Return the (x, y) coordinate for the center point of the cell that contains the specified text.  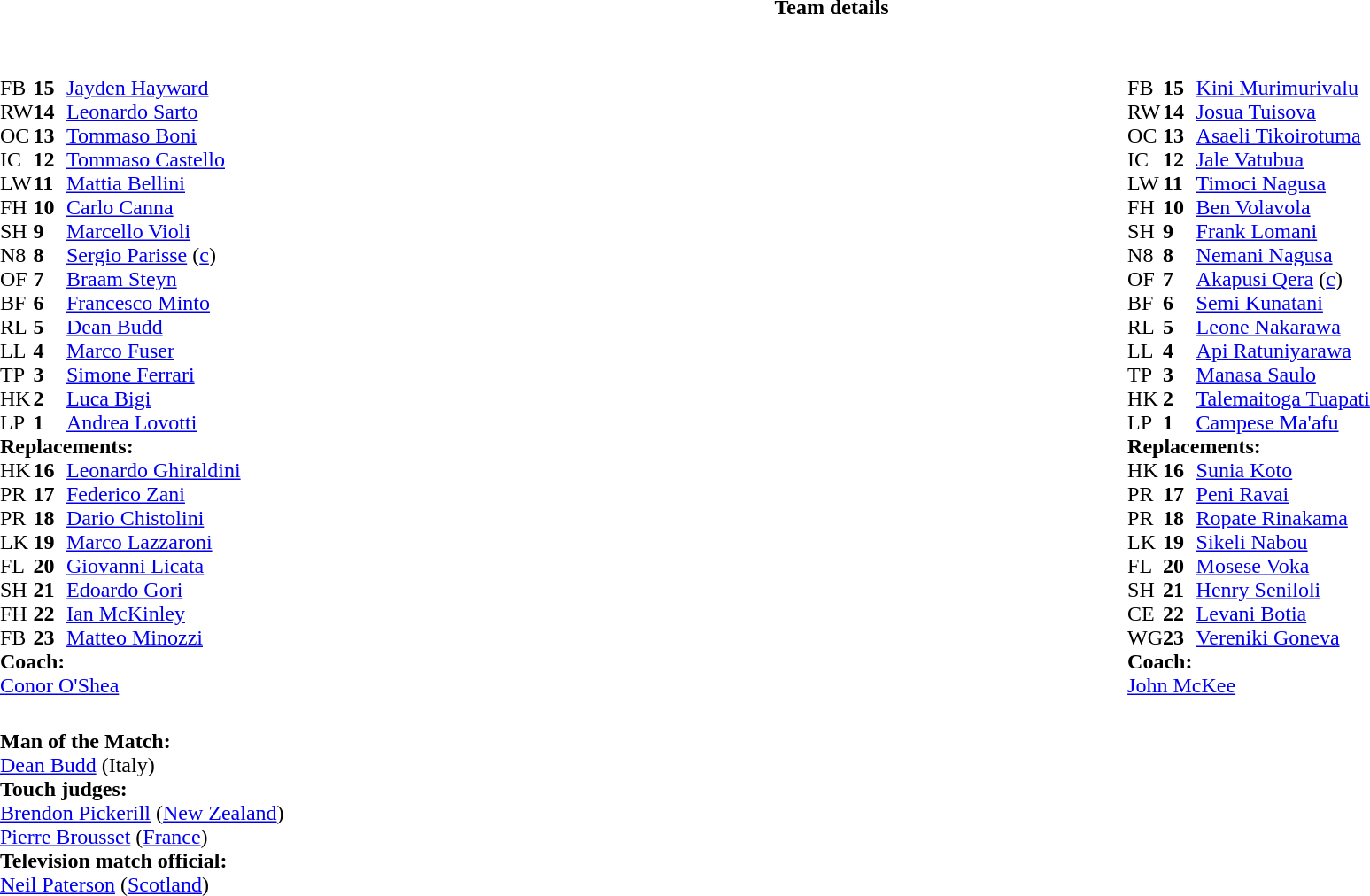
Matteo Minozzi (154, 637)
Vereniki Goneva (1283, 637)
Semi Kunatani (1283, 303)
Francesco Minto (154, 303)
Campese Ma'afu (1283, 423)
Luca Bigi (154, 398)
Mosese Voka (1283, 567)
Marco Fuser (154, 351)
Tommaso Boni (154, 136)
Federico Zani (154, 494)
Nemani Nagusa (1283, 255)
Ben Volavola (1283, 207)
Tommaso Castello (154, 159)
Marco Lazzaroni (154, 542)
Api Ratuniyarawa (1283, 351)
Dean Budd (154, 328)
Henry Seniloli (1283, 590)
Marcello Violi (154, 232)
Dario Chistolini (154, 519)
WG (1145, 637)
CE (1145, 614)
Peni Ravai (1283, 494)
Asaeli Tikoirotuma (1283, 136)
Leonardo Sarto (154, 112)
Manasa Saulo (1283, 375)
Jale Vatubua (1283, 159)
Jayden Hayward (154, 89)
Talemaitoga Tuapati (1283, 398)
Ian McKinley (154, 614)
Leonardo Ghiraldini (154, 471)
Giovanni Licata (154, 567)
Edoardo Gori (154, 590)
Sergio Parisse (c) (154, 255)
Conor O'Shea (120, 685)
Simone Ferrari (154, 375)
Sikeli Nabou (1283, 542)
Frank Lomani (1283, 232)
Mattia Bellini (154, 184)
Sunia Koto (1283, 471)
Kini Murimurivalu (1283, 89)
Andrea Lovotti (154, 423)
Carlo Canna (154, 207)
Levani Botia (1283, 614)
Akapusi Qera (c) (1283, 280)
Braam Steyn (154, 280)
Ropate Rinakama (1283, 519)
Leone Nakarawa (1283, 328)
John McKee (1249, 685)
Josua Tuisova (1283, 112)
Timoci Nagusa (1283, 184)
